Extract the (X, Y) coordinate from the center of the cell holding the provided text.  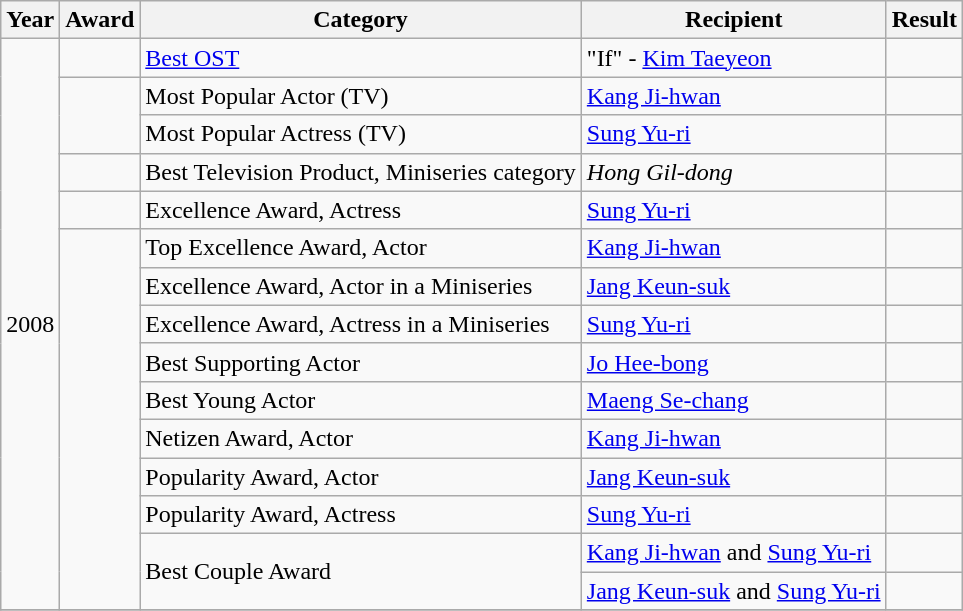
Best Couple Award (361, 572)
Year (30, 20)
Recipient (734, 20)
Best Young Actor (361, 400)
Jo Hee-bong (734, 362)
Best Supporting Actor (361, 362)
Netizen Award, Actor (361, 438)
Result (924, 20)
Kang Ji-hwan and Sung Yu-ri (734, 553)
Excellence Award, Actor in a Miniseries (361, 286)
2008 (30, 324)
Best OST (361, 58)
Maeng Se-chang (734, 400)
Most Popular Actress (TV) (361, 134)
Best Television Product, Miniseries category (361, 172)
Excellence Award, Actress in a Miniseries (361, 324)
Most Popular Actor (TV) (361, 96)
Popularity Award, Actress (361, 515)
Award (100, 20)
"If" - Kim Taeyeon (734, 58)
Top Excellence Award, Actor (361, 248)
Excellence Award, Actress (361, 210)
Jang Keun-suk and Sung Yu-ri (734, 591)
Category (361, 20)
Hong Gil-dong (734, 172)
Popularity Award, Actor (361, 477)
